Search for the cell housing the specified text and yield its [x, y] center coordinate. 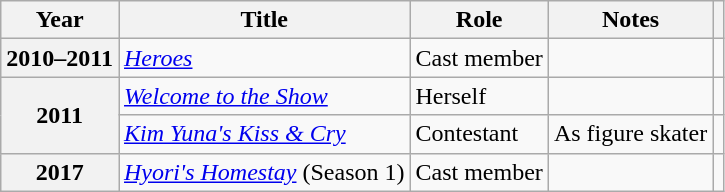
Hyori's Homestay (Season 1) [264, 172]
Role [479, 20]
Herself [479, 96]
As figure skater [630, 134]
Contestant [479, 134]
Title [264, 20]
Notes [630, 20]
Kim Yuna's Kiss & Cry [264, 134]
Year [60, 20]
2017 [60, 172]
Heroes [264, 58]
2011 [60, 115]
Welcome to the Show [264, 96]
2010–2011 [60, 58]
